Extract the [X, Y] coordinate from the center of the cell holding the provided text.  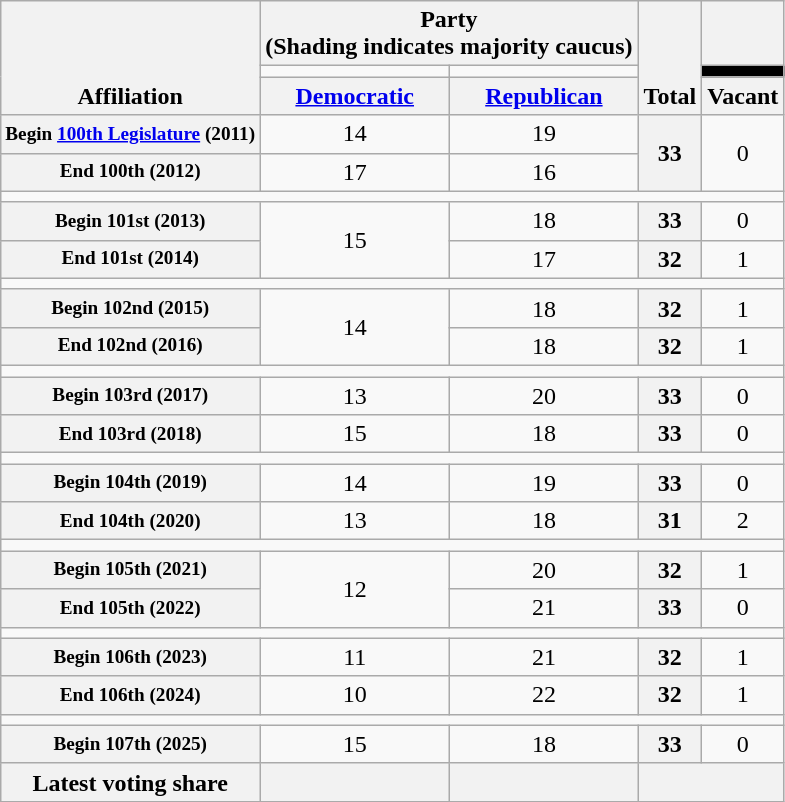
End 104th (2020) [130, 521]
Latest voting share [130, 782]
End 100th (2012) [130, 172]
Begin 101st (2013) [130, 221]
2 [743, 521]
Party (Shading indicates majority caucus) [449, 34]
22 [544, 695]
Begin 106th (2023) [130, 657]
Begin 104th (2019) [130, 483]
Begin 100th Legislature (2011) [130, 134]
End 103rd (2018) [130, 434]
Begin 103rd (2017) [130, 395]
Vacant [743, 96]
Begin 102nd (2015) [130, 308]
Total [670, 58]
Affiliation [130, 58]
12 [355, 589]
16 [544, 172]
Republican [544, 96]
11 [355, 657]
Begin 105th (2021) [130, 570]
Begin 107th (2025) [130, 744]
31 [670, 521]
Democratic [355, 96]
End 105th (2022) [130, 608]
End 102nd (2016) [130, 346]
End 106th (2024) [130, 695]
10 [355, 695]
End 101st (2014) [130, 259]
